From the cell containing the given text, extract its center point as [X, Y] coordinate. 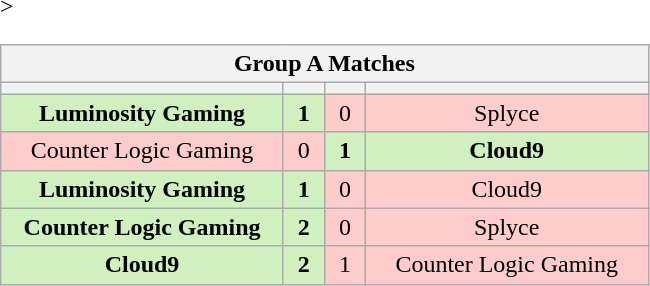
Group A Matches [324, 64]
